Scan for the cell matching the given text and deliver its [X, Y] coordinate at center. 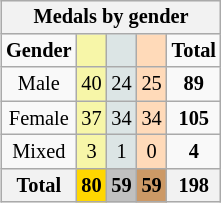
89 [194, 84]
Mixed [38, 152]
25 [152, 84]
37 [91, 118]
4 [194, 152]
Female [38, 118]
80 [91, 185]
Medals by gender [111, 17]
105 [194, 118]
40 [91, 84]
0 [152, 152]
24 [122, 84]
198 [194, 185]
Male [38, 84]
Gender [38, 51]
3 [91, 152]
1 [122, 152]
